Detect which cell encompasses the target text, then output its [x, y] center coordinate. 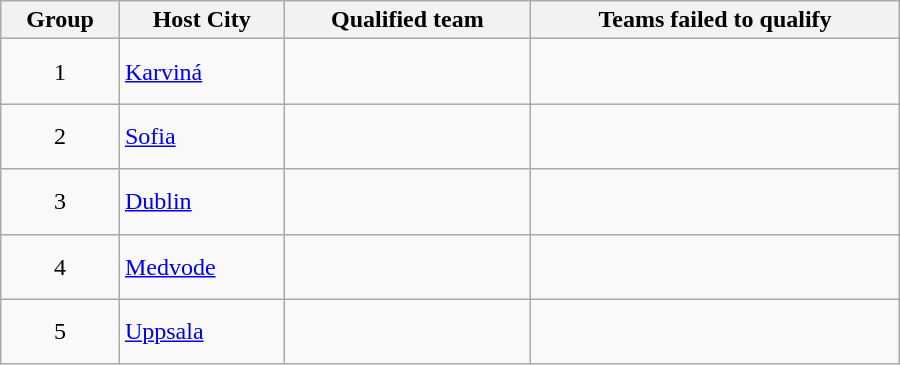
Teams failed to qualify [715, 20]
Host City [202, 20]
Qualified team [408, 20]
Dublin [202, 202]
Uppsala [202, 332]
4 [60, 266]
Sofia [202, 136]
Karviná [202, 72]
2 [60, 136]
3 [60, 202]
Medvode [202, 266]
Group [60, 20]
1 [60, 72]
5 [60, 332]
